From the cell containing the given text, extract its center point as (x, y) coordinate. 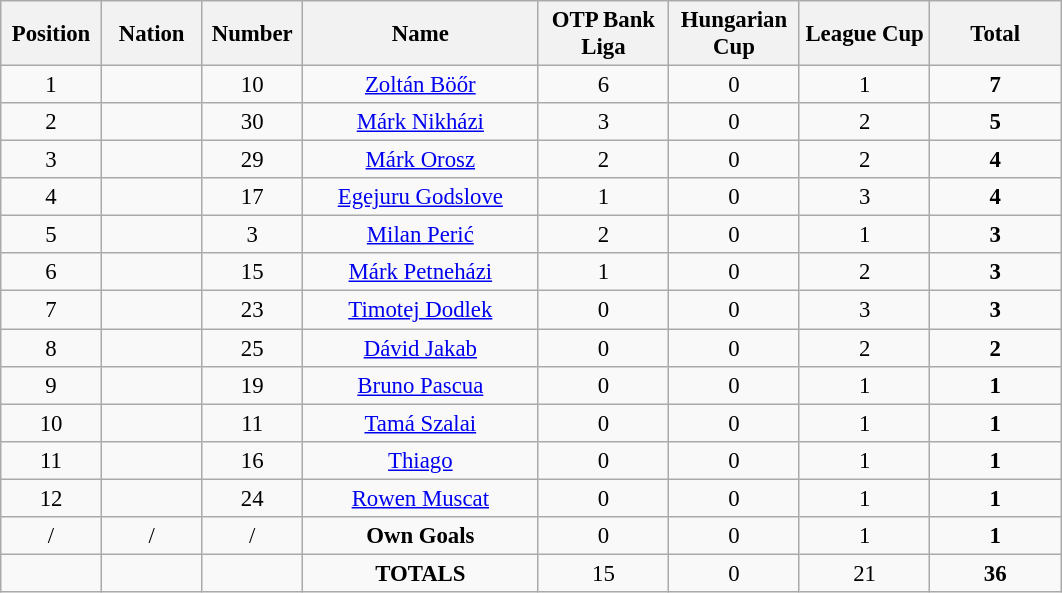
Name (421, 34)
25 (252, 348)
Milan Perić (421, 235)
29 (252, 160)
TOTALS (421, 573)
19 (252, 385)
36 (996, 573)
Nation (152, 34)
24 (252, 498)
Own Goals (421, 536)
Rowen Muscat (421, 498)
Timotej Dodlek (421, 310)
Márk Petneházi (421, 273)
17 (252, 197)
Total (996, 34)
Position (52, 34)
Dávid Jakab (421, 348)
Thiago (421, 460)
Zoltán Böőr (421, 85)
Hungarian Cup (734, 34)
23 (252, 310)
Tamá Szalai (421, 423)
Márk Orosz (421, 160)
Egejuru Godslove (421, 197)
8 (52, 348)
Bruno Pascua (421, 385)
Number (252, 34)
12 (52, 498)
OTP Bank Liga (604, 34)
21 (864, 573)
Márk Nikházi (421, 122)
16 (252, 460)
League Cup (864, 34)
30 (252, 122)
9 (52, 385)
